Provide the (X, Y) coordinate of the cell's center where the given text is located.  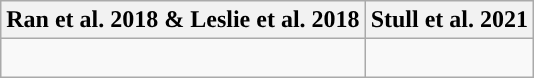
Ran et al. 2018 & Leslie et al. 2018 (183, 20)
Stull et al. 2021 (449, 20)
